Capture the cell that displays the provided text and extract its (x, y) central coordinate. 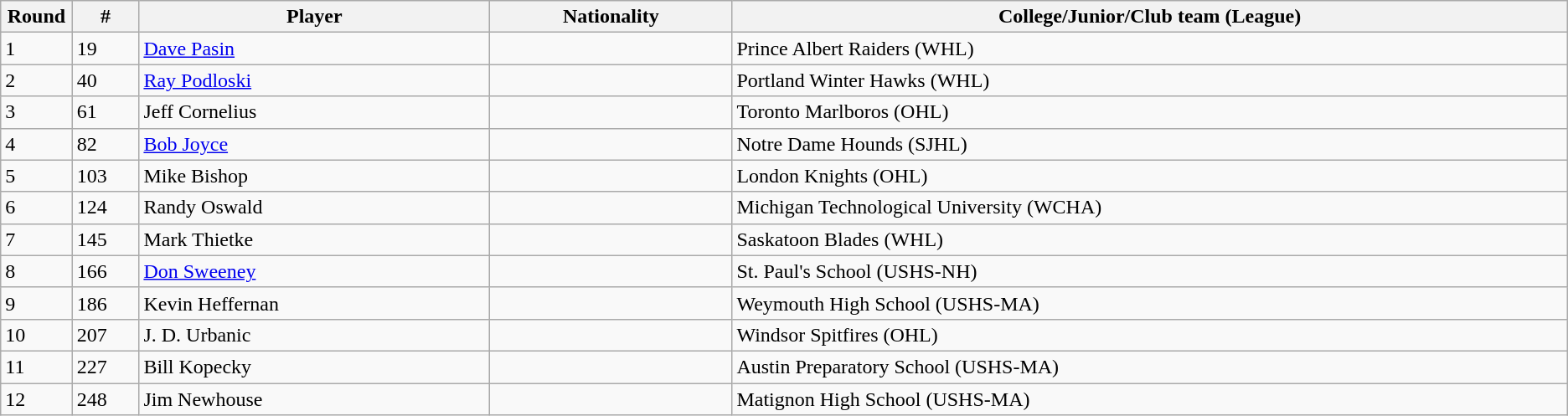
5 (37, 176)
Prince Albert Raiders (WHL) (1149, 49)
Portland Winter Hawks (WHL) (1149, 80)
11 (37, 367)
124 (106, 208)
Nationality (611, 17)
4 (37, 144)
Michigan Technological University (WCHA) (1149, 208)
Notre Dame Hounds (SJHL) (1149, 144)
Toronto Marlboros (OHL) (1149, 112)
248 (106, 399)
103 (106, 176)
145 (106, 239)
61 (106, 112)
London Knights (OHL) (1149, 176)
Kevin Heffernan (315, 303)
# (106, 17)
Dave Pasin (315, 49)
Mike Bishop (315, 176)
Player (315, 17)
Jeff Cornelius (315, 112)
227 (106, 367)
8 (37, 271)
Ray Podloski (315, 80)
Don Sweeney (315, 271)
Weymouth High School (USHS-MA) (1149, 303)
6 (37, 208)
82 (106, 144)
Windsor Spitfires (OHL) (1149, 335)
Austin Preparatory School (USHS-MA) (1149, 367)
1 (37, 49)
Round (37, 17)
207 (106, 335)
Mark Thietke (315, 239)
19 (106, 49)
J. D. Urbanic (315, 335)
College/Junior/Club team (League) (1149, 17)
2 (37, 80)
3 (37, 112)
Bill Kopecky (315, 367)
Matignon High School (USHS-MA) (1149, 399)
St. Paul's School (USHS-NH) (1149, 271)
Jim Newhouse (315, 399)
166 (106, 271)
7 (37, 239)
9 (37, 303)
Saskatoon Blades (WHL) (1149, 239)
10 (37, 335)
40 (106, 80)
Bob Joyce (315, 144)
Randy Oswald (315, 208)
12 (37, 399)
186 (106, 303)
